Pinpoint the cell where the given text exists, returning its (X, Y) midpoint coordinate. 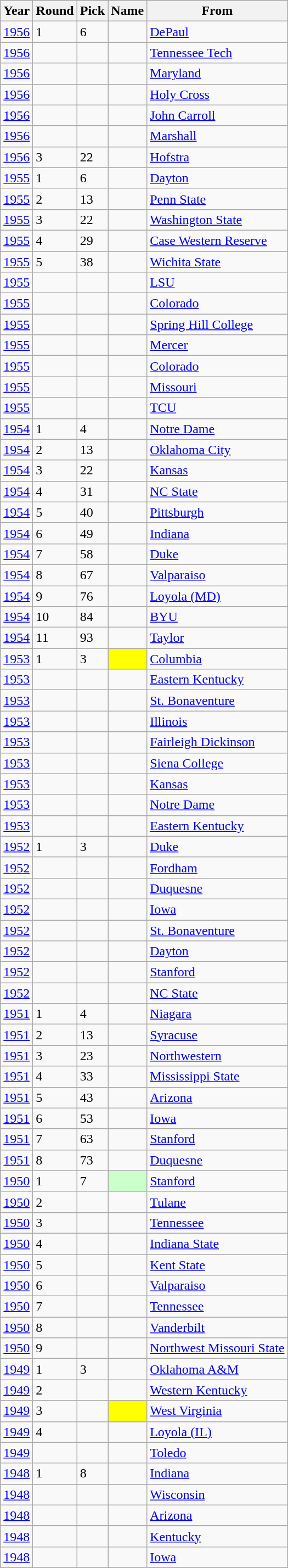
Round (55, 11)
Loyola (IL) (217, 1432)
TCU (217, 408)
10 (55, 617)
Case Western Reserve (217, 240)
LSU (217, 283)
Holy Cross (217, 94)
Wisconsin (217, 1494)
Fordham (217, 867)
Washington State (217, 220)
63 (92, 1139)
53 (92, 1118)
23 (92, 1056)
Loyola (MD) (217, 596)
Northwest Missouri State (217, 1348)
Western Kentucky (217, 1390)
76 (92, 596)
Illinois (217, 721)
Syracuse (217, 1035)
Fairleigh Dickinson (217, 742)
Penn State (217, 199)
Toledo (217, 1453)
Spring Hill College (217, 324)
11 (55, 638)
84 (92, 617)
Hofstra (217, 157)
Mississippi State (217, 1077)
Tulane (217, 1202)
93 (92, 638)
49 (92, 533)
Northwestern (217, 1056)
DePaul (217, 32)
Marshall (217, 136)
67 (92, 575)
43 (92, 1097)
West Virginia (217, 1411)
Maryland (217, 74)
Columbia (217, 659)
Missouri (217, 387)
Year (16, 11)
Tennessee Tech (217, 53)
Pick (92, 11)
29 (92, 240)
Taylor (217, 638)
Indiana State (217, 1244)
Pittsburgh (217, 512)
38 (92, 262)
Siena College (217, 763)
John Carroll (217, 115)
Vanderbilt (217, 1328)
Kentucky (217, 1536)
Oklahoma City (217, 450)
BYU (217, 617)
31 (92, 491)
Wichita State (217, 262)
Name (127, 11)
Kent State (217, 1264)
33 (92, 1077)
Niagara (217, 1014)
58 (92, 554)
40 (92, 512)
73 (92, 1160)
Oklahoma A&M (217, 1369)
From (217, 11)
Mercer (217, 345)
